Find where the given text appears and provide that cell's center as [X, Y] coordinate. 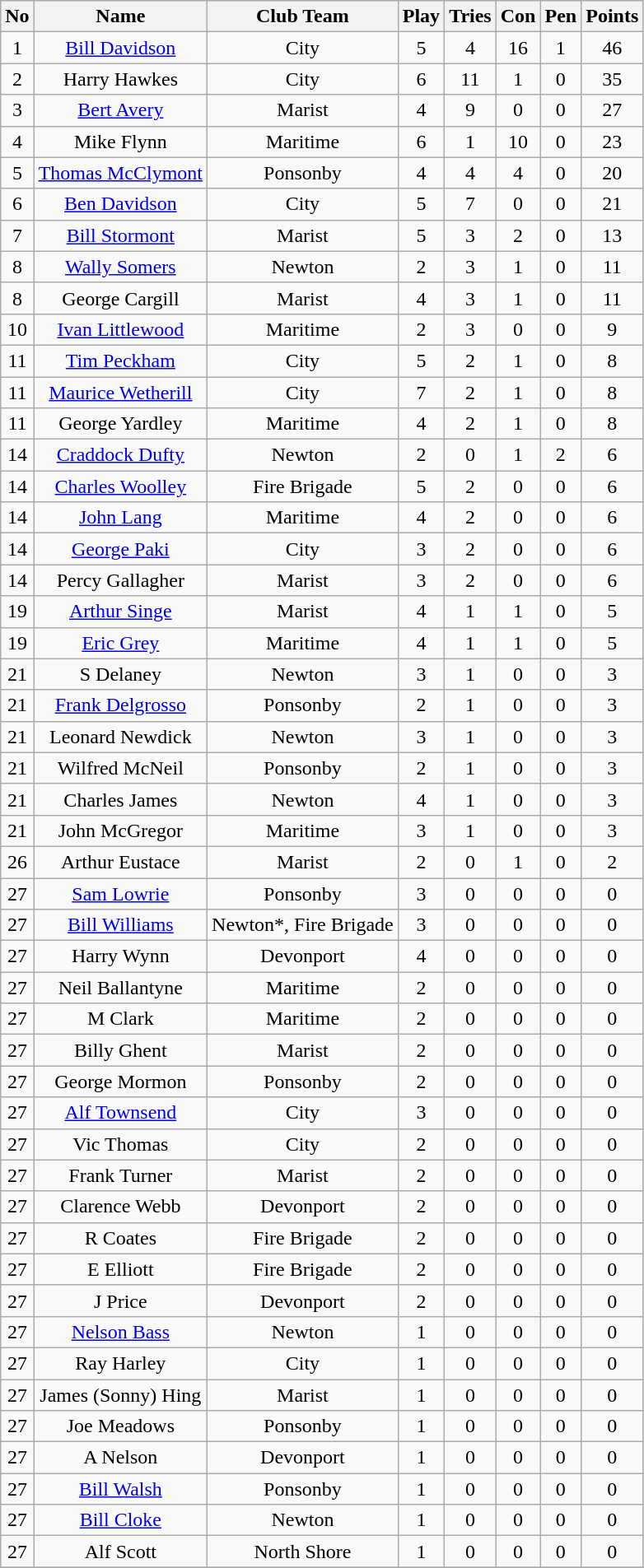
Sam Lowrie [120, 893]
A Nelson [120, 1458]
Clarence Webb [120, 1207]
George Paki [120, 549]
Harry Wynn [120, 956]
Pen [561, 16]
Charles James [120, 799]
Bill Cloke [120, 1520]
Alf Scott [120, 1552]
Bill Davidson [120, 48]
Ben Davidson [120, 204]
S Delaney [120, 674]
Joe Meadows [120, 1426]
Ray Harley [120, 1363]
Bert Avery [120, 110]
John Lang [120, 518]
Tries [471, 16]
Name [120, 16]
Craddock Dufty [120, 455]
26 [17, 862]
35 [613, 79]
George Yardley [120, 424]
Alf Townsend [120, 1113]
Maurice Wetherill [120, 393]
Tim Peckham [120, 361]
Arthur Singe [120, 612]
16 [518, 48]
Frank Delgrosso [120, 705]
Eric Grey [120, 643]
Neil Ballantyne [120, 988]
23 [613, 142]
Con [518, 16]
Leonard Newdick [120, 737]
Percy Gallagher [120, 580]
Newton*, Fire Brigade [303, 925]
Nelson Bass [120, 1332]
46 [613, 48]
Play [421, 16]
M Clark [120, 1019]
Charles Woolley [120, 486]
Mike Flynn [120, 142]
E Elliott [120, 1269]
John McGregor [120, 831]
Vic Thomas [120, 1144]
George Mormon [120, 1082]
Bill Williams [120, 925]
20 [613, 173]
Arthur Eustace [120, 862]
Club Team [303, 16]
13 [613, 235]
Bill Walsh [120, 1489]
No [17, 16]
Bill Stormont [120, 235]
Harry Hawkes [120, 79]
J Price [120, 1300]
R Coates [120, 1238]
North Shore [303, 1552]
Ivan Littlewood [120, 329]
Wilfred McNeil [120, 768]
Frank Turner [120, 1175]
Points [613, 16]
Billy Ghent [120, 1050]
James (Sonny) Hing [120, 1395]
Wally Somers [120, 267]
George Cargill [120, 298]
Thomas McClymont [120, 173]
